Detect which cell encompasses the target text, then output its (X, Y) center coordinate. 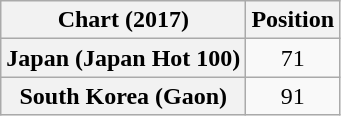
71 (293, 58)
Position (293, 20)
Chart (2017) (124, 20)
91 (293, 96)
Japan (Japan Hot 100) (124, 58)
South Korea (Gaon) (124, 96)
